Detect which cell encompasses the target text, then output its (X, Y) center coordinate. 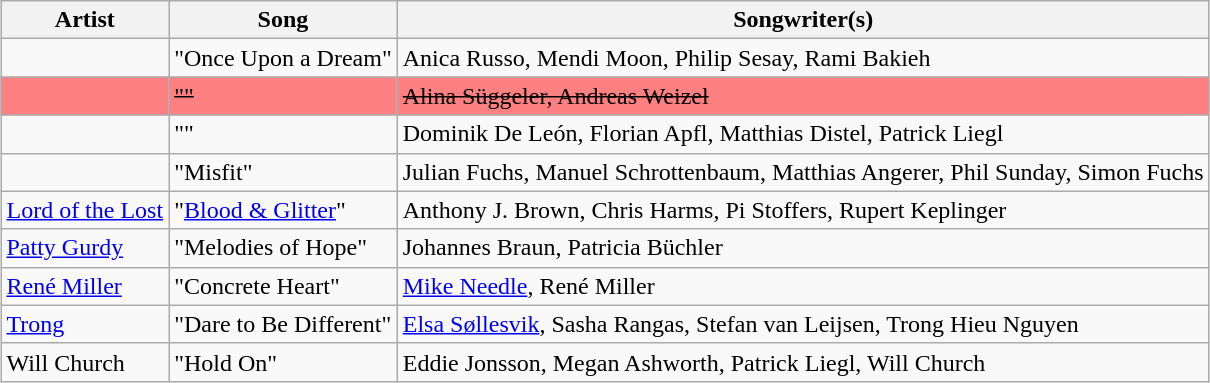
"Once Upon a Dream" (284, 58)
Mike Needle, René Miller (803, 286)
Artist (85, 20)
Trong (85, 324)
Lord of the Lost (85, 210)
"Melodies of Hope" (284, 248)
Anthony J. Brown, Chris Harms, Pi Stoffers, Rupert Keplinger (803, 210)
Eddie Jonsson, Megan Ashworth, Patrick Liegl, Will Church (803, 362)
"Concrete Heart" (284, 286)
"Blood & Glitter" (284, 210)
Johannes Braun, Patricia Büchler (803, 248)
Alina Süggeler, Andreas Weizel (803, 96)
"Hold On" (284, 362)
Song (284, 20)
Patty Gurdy (85, 248)
"Misfit" (284, 172)
Dominik De León, Florian Apfl, Matthias Distel, Patrick Liegl (803, 134)
"Dare to Be Different" (284, 324)
Anica Russo, Mendi Moon, Philip Sesay, Rami Bakieh (803, 58)
René Miller (85, 286)
Will Church (85, 362)
Julian Fuchs, Manuel Schrottenbaum, Matthias Angerer, Phil Sunday, Simon Fuchs (803, 172)
Elsa Søllesvik, Sasha Rangas, Stefan van Leijsen, Trong Hieu Nguyen (803, 324)
Songwriter(s) (803, 20)
